Provide the [X, Y] coordinate of the cell's center where the given text is located.  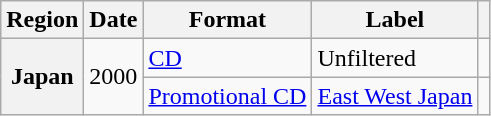
Date [114, 20]
2000 [114, 77]
CD [228, 58]
East West Japan [395, 96]
Promotional CD [228, 96]
Japan [42, 77]
Region [42, 20]
Format [228, 20]
Unfiltered [395, 58]
Label [395, 20]
